Detect which cell encompasses the target text, then output its (x, y) center coordinate. 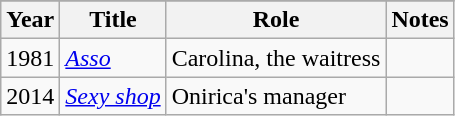
Notes (420, 20)
Carolina, the waitress (276, 58)
Sexy shop (113, 96)
2014 (30, 96)
Title (113, 20)
Onirica's manager (276, 96)
Asso (113, 58)
1981 (30, 58)
Role (276, 20)
Year (30, 20)
